Return (x, y) of the center of cell containing provided text 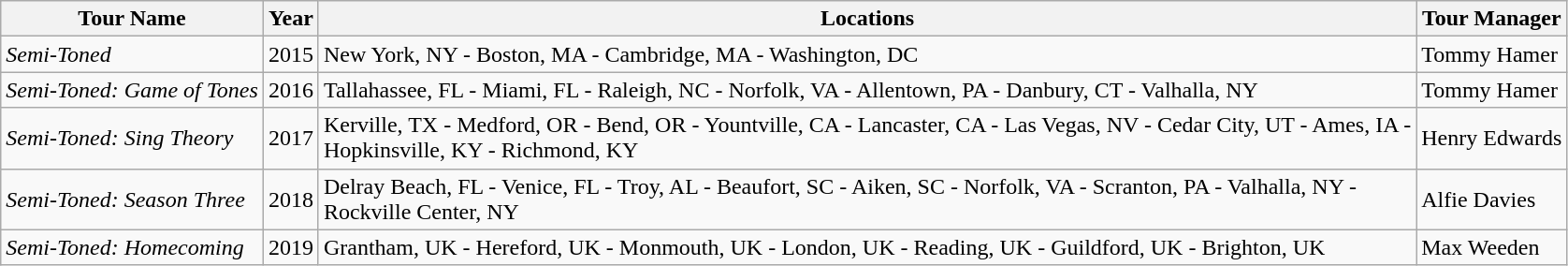
Semi-Toned: Game of Tones (133, 90)
2018 (290, 199)
Kerville, TX - Medford, OR - Bend, OR - Yountville, CA - Lancaster, CA - Las Vegas, NV - Cedar City, UT - Ames, IA -Hopkinsville, KY - Richmond, KY (866, 139)
Max Weeden (1491, 247)
Henry Edwards (1491, 139)
Alfie Davies (1491, 199)
2015 (290, 54)
Locations (866, 19)
Tour Name (133, 19)
Tour Manager (1491, 19)
Tallahassee, FL - Miami, FL - Raleigh, NC - Norfolk, VA - Allentown, PA - Danbury, CT - Valhalla, NY (866, 90)
Grantham, UK - Hereford, UK - Monmouth, UK - London, UK - Reading, UK - Guildford, UK - Brighton, UK (866, 247)
2019 (290, 247)
Year (290, 19)
Semi-Toned: Sing Theory (133, 139)
Delray Beach, FL - Venice, FL - Troy, AL - Beaufort, SC - Aiken, SC - Norfolk, VA - Scranton, PA - Valhalla, NY -Rockville Center, NY (866, 199)
Semi-Toned (133, 54)
Semi-Toned: Homecoming (133, 247)
Semi-Toned: Season Three (133, 199)
2016 (290, 90)
New York, NY - Boston, MA - Cambridge, MA - Washington, DC (866, 54)
2017 (290, 139)
